Capture the cell that displays the provided text and extract its (x, y) central coordinate. 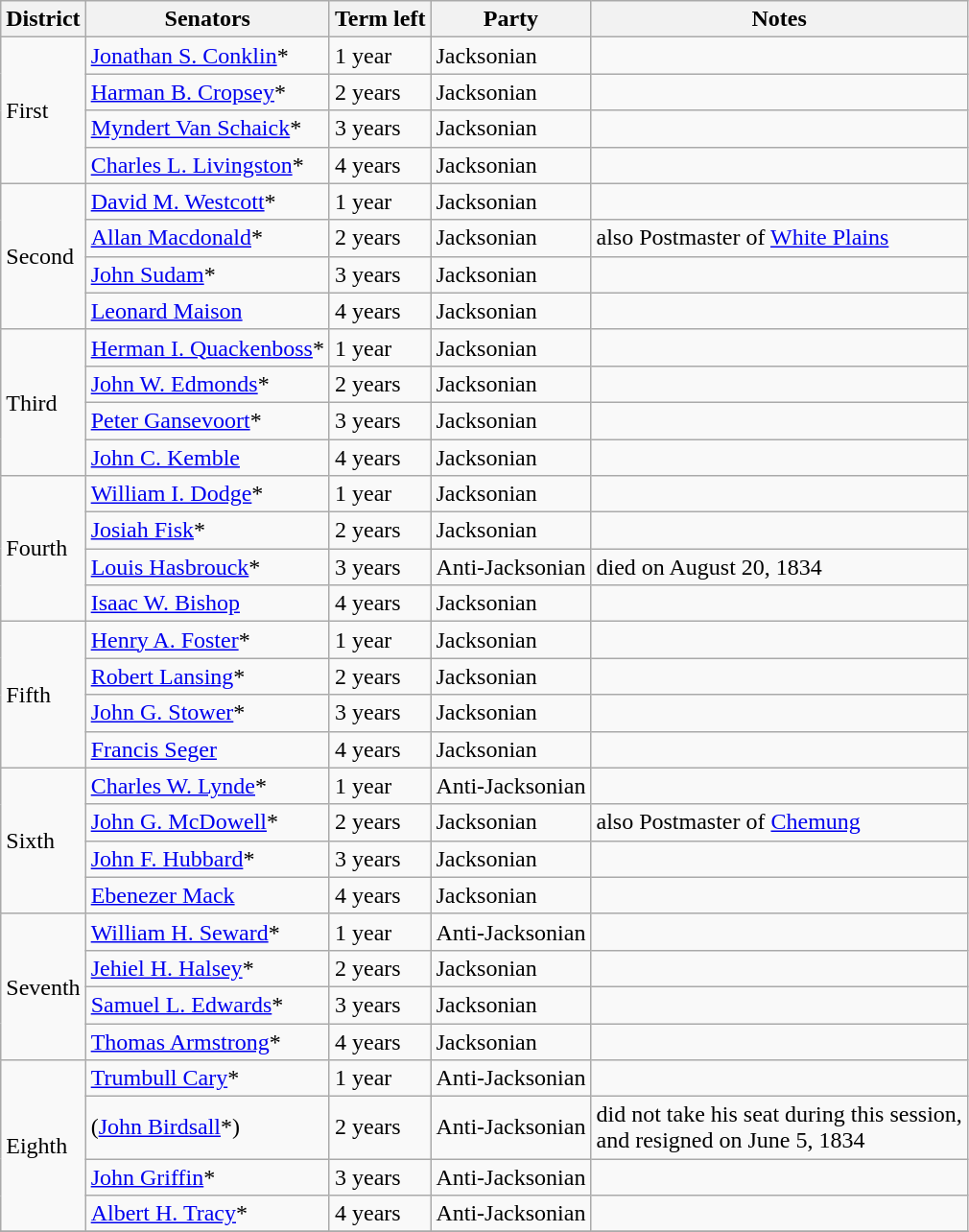
Myndert Van Schaick* (207, 129)
Charles L. Livingston* (207, 165)
Second (43, 256)
John Sudam* (207, 274)
also Postmaster of White Plains (779, 238)
Jonathan S. Conklin* (207, 56)
Charles W. Lynde* (207, 786)
Senators (207, 19)
District (43, 19)
Isaac W. Bishop (207, 604)
David M. Westcott* (207, 201)
Fourth (43, 549)
William H. Seward* (207, 932)
Albert H. Tracy* (207, 1214)
Sixth (43, 841)
John F. Hubbard* (207, 859)
Louis Hasbrouck* (207, 567)
Fifth (43, 695)
Francis Seger (207, 749)
Ebenezer Mack (207, 895)
Harman B. Cropsey* (207, 92)
John G. McDowell* (207, 822)
Party (510, 19)
John W. Edmonds* (207, 384)
Thomas Armstrong* (207, 1041)
Peter Gansevoort* (207, 420)
Third (43, 402)
died on August 20, 1834 (779, 567)
John C. Kemble (207, 458)
Eighth (43, 1146)
Jehiel H. Halsey* (207, 968)
First (43, 110)
also Postmaster of Chemung (779, 822)
did not take his seat during this session, and resigned on June 5, 1834 (779, 1128)
Robert Lansing* (207, 676)
Henry A. Foster* (207, 640)
Allan Macdonald* (207, 238)
Herman I. Quackenboss* (207, 347)
Trumbull Cary* (207, 1078)
William I. Dodge* (207, 494)
John Griffin* (207, 1177)
John G. Stower* (207, 713)
Seventh (43, 986)
Term left (380, 19)
Leonard Maison (207, 311)
(John Birdsall*) (207, 1128)
Notes (779, 19)
Samuel L. Edwards* (207, 1005)
Josiah Fisk* (207, 531)
